Locate the cell with the specified text and output its [x, y] center coordinate. 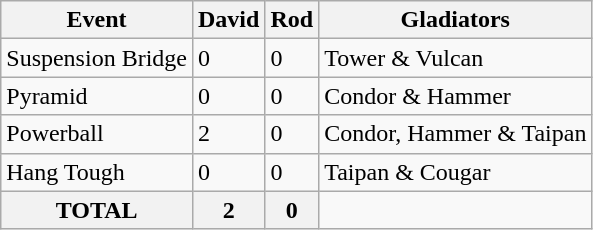
David [228, 20]
Event [97, 20]
Rod [292, 20]
Tower & Vulcan [456, 58]
Gladiators [456, 20]
Hang Tough [97, 172]
Suspension Bridge [97, 58]
Powerball [97, 134]
TOTAL [97, 210]
Pyramid [97, 96]
Condor, Hammer & Taipan [456, 134]
Taipan & Cougar [456, 172]
Condor & Hammer [456, 96]
